Provide the [X, Y] coordinate of the cell's center where the given text is located.  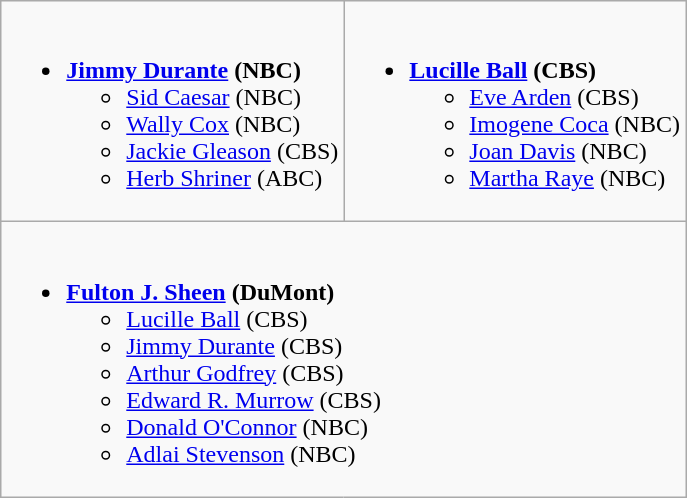
Jimmy Durante (NBC)Sid Caesar (NBC)Wally Cox (NBC)Jackie Gleason (CBS)Herb Shriner (ABC) [172, 112]
Lucille Ball (CBS)Eve Arden (CBS)Imogene Coca (NBC)Joan Davis (NBC)Martha Raye (NBC) [516, 112]
Fulton J. Sheen (DuMont)Lucille Ball (CBS)Jimmy Durante (CBS)Arthur Godfrey (CBS)Edward R. Murrow (CBS)Donald O'Connor (NBC)Adlai Stevenson (NBC) [344, 360]
